Extract the (X, Y) coordinate from the center of the cell holding the provided text.  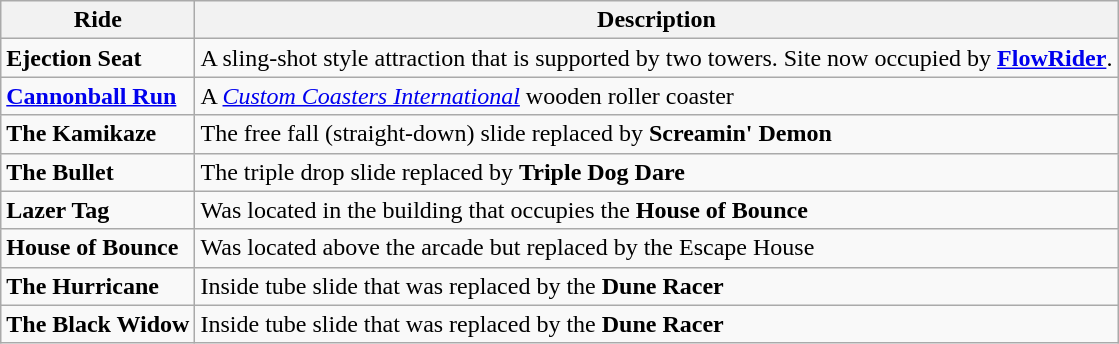
The triple drop slide replaced by Triple Dog Dare (656, 172)
The free fall (straight-down) slide replaced by Screamin' Demon (656, 134)
Was located in the building that occupies the House of Bounce (656, 210)
Ejection Seat (98, 58)
Ride (98, 20)
House of Bounce (98, 248)
The Black Widow (98, 324)
Was located above the arcade but replaced by the Escape House (656, 248)
Cannonball Run (98, 96)
A Custom Coasters International wooden roller coaster (656, 96)
The Hurricane (98, 286)
A sling-shot style attraction that is supported by two towers. Site now occupied by FlowRider. (656, 58)
The Bullet (98, 172)
Lazer Tag (98, 210)
The Kamikaze (98, 134)
Description (656, 20)
